Scan for the cell matching the given text and deliver its (X, Y) coordinate at center. 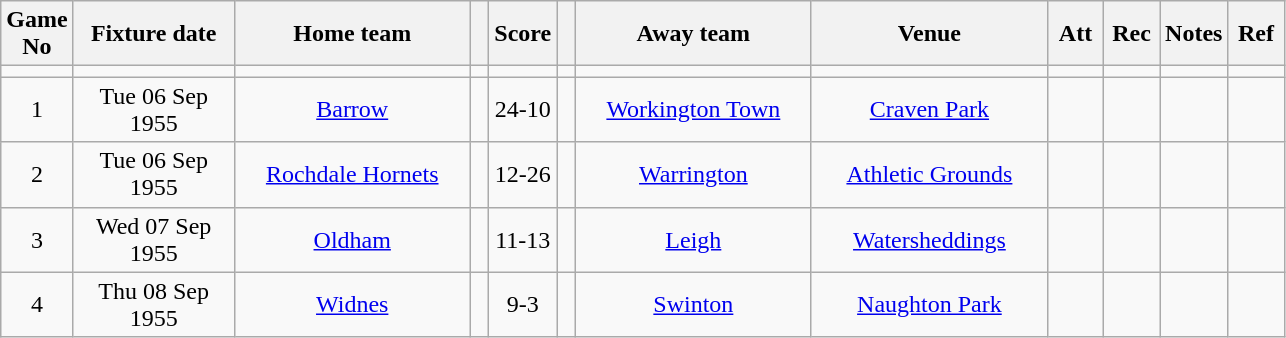
Watersheddings (929, 240)
Ref (1256, 34)
Swinton (693, 304)
24-10 (523, 110)
Athletic Grounds (929, 174)
12-26 (523, 174)
Oldham (352, 240)
Wed 07 Sep 1955 (154, 240)
Barrow (352, 110)
Home team (352, 34)
Score (523, 34)
Widnes (352, 304)
Away team (693, 34)
Rochdale Hornets (352, 174)
Leigh (693, 240)
Notes (1194, 34)
11-13 (523, 240)
Workington Town (693, 110)
Venue (929, 34)
Rec (1132, 34)
Att (1075, 34)
1 (37, 110)
Craven Park (929, 110)
Naughton Park (929, 304)
9-3 (523, 304)
3 (37, 240)
Warrington (693, 174)
Fixture date (154, 34)
Thu 08 Sep 1955 (154, 304)
2 (37, 174)
4 (37, 304)
Game No (37, 34)
